From the cell containing the given text, extract its center point as [X, Y] coordinate. 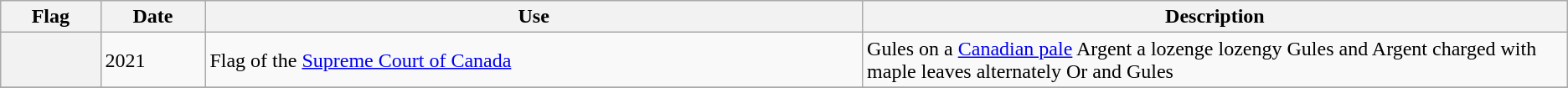
Use [534, 17]
Date [152, 17]
Gules on a Canadian pale Argent a lozenge lozengy Gules and Argent charged with maple leaves alternately Or and Gules [1215, 60]
Flag [50, 17]
Flag of the Supreme Court of Canada [534, 60]
2021 [152, 60]
Description [1215, 17]
